Search for the cell housing the specified text and yield its (X, Y) center coordinate. 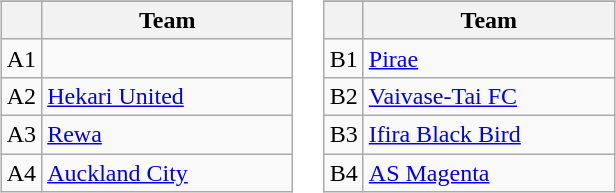
B2 (344, 96)
Auckland City (168, 173)
B1 (344, 58)
Hekari United (168, 96)
Vaivase-Tai FC (488, 96)
A4 (21, 173)
A2 (21, 96)
Ifira Black Bird (488, 134)
Rewa (168, 134)
A3 (21, 134)
Pirae (488, 58)
B3 (344, 134)
AS Magenta (488, 173)
A1 (21, 58)
B4 (344, 173)
